Find where the given text appears and provide that cell's center as [x, y] coordinate. 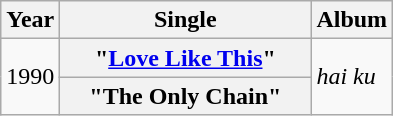
hai ku [352, 77]
1990 [30, 77]
Single [186, 20]
"Love Like This" [186, 58]
Year [30, 20]
"The Only Chain" [186, 96]
Album [352, 20]
